From the cell containing the given text, extract its center point as (X, Y) coordinate. 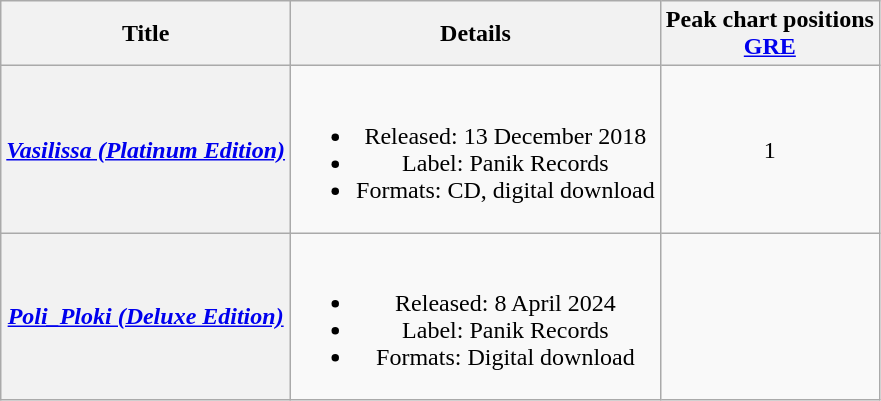
Released: 13 December 2018Label: Panik RecordsFormats: CD, digital download (476, 150)
Details (476, 34)
Title (146, 34)
Released: 8 April 2024Label: Panik RecordsFormats: Digital download (476, 316)
Poli_Ploki (Deluxe Edition) (146, 316)
Peak chart positionsGRE (770, 34)
Vasilissa (Platinum Edition) (146, 150)
1 (770, 150)
